Locate the cell with the specified text and output its [X, Y] center coordinate. 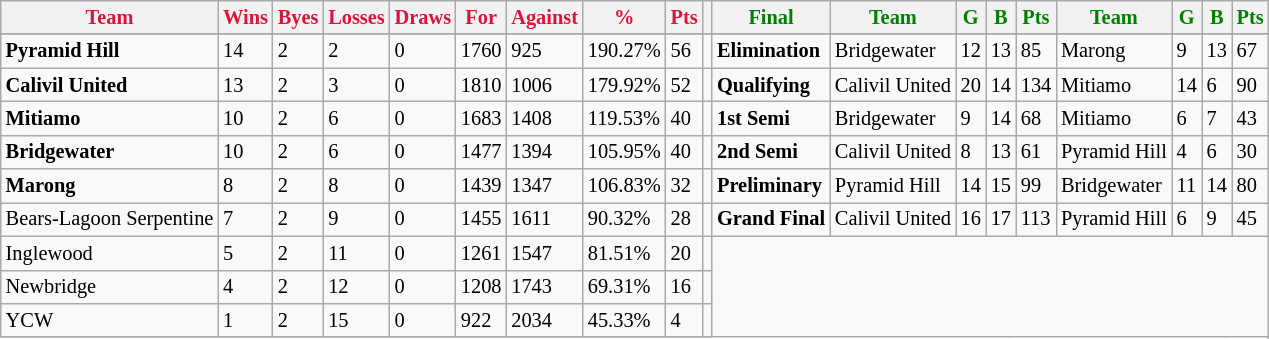
67 [1250, 51]
190.27% [624, 51]
43 [1250, 118]
1810 [481, 85]
2034 [544, 320]
Losses [356, 17]
1261 [481, 253]
1408 [544, 118]
80 [1250, 186]
68 [1036, 118]
Draws [423, 17]
56 [684, 51]
Qualifying [771, 85]
81.51% [624, 253]
119.53% [624, 118]
1st Semi [771, 118]
1743 [544, 287]
YCW [110, 320]
32 [684, 186]
% [624, 17]
90 [1250, 85]
179.92% [624, 85]
45.33% [624, 320]
1006 [544, 85]
1208 [481, 287]
85 [1036, 51]
1439 [481, 186]
1455 [481, 219]
Inglewood [110, 253]
1347 [544, 186]
61 [1036, 152]
1611 [544, 219]
17 [1001, 219]
1477 [481, 152]
Grand Final [771, 219]
1 [246, 320]
922 [481, 320]
Elimination [771, 51]
99 [1036, 186]
Newbridge [110, 287]
3 [356, 85]
45 [1250, 219]
30 [1250, 152]
Final [771, 17]
1394 [544, 152]
Against [544, 17]
106.83% [624, 186]
For [481, 17]
134 [1036, 85]
28 [684, 219]
105.95% [624, 152]
925 [544, 51]
Preliminary [771, 186]
1547 [544, 253]
1760 [481, 51]
2nd Semi [771, 152]
5 [246, 253]
1683 [481, 118]
90.32% [624, 219]
Bears-Lagoon Serpentine [110, 219]
Wins [246, 17]
Byes [298, 17]
52 [684, 85]
113 [1036, 219]
69.31% [624, 287]
